Capture the cell that displays the provided text and extract its (X, Y) central coordinate. 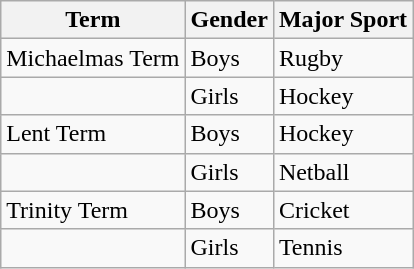
Michaelmas Term (93, 58)
Gender (229, 20)
Tennis (342, 248)
Cricket (342, 210)
Lent Term (93, 134)
Netball (342, 172)
Term (93, 20)
Rugby (342, 58)
Major Sport (342, 20)
Trinity Term (93, 210)
